Determine the (X, Y) coordinate at the center of the cell enclosing the given text.  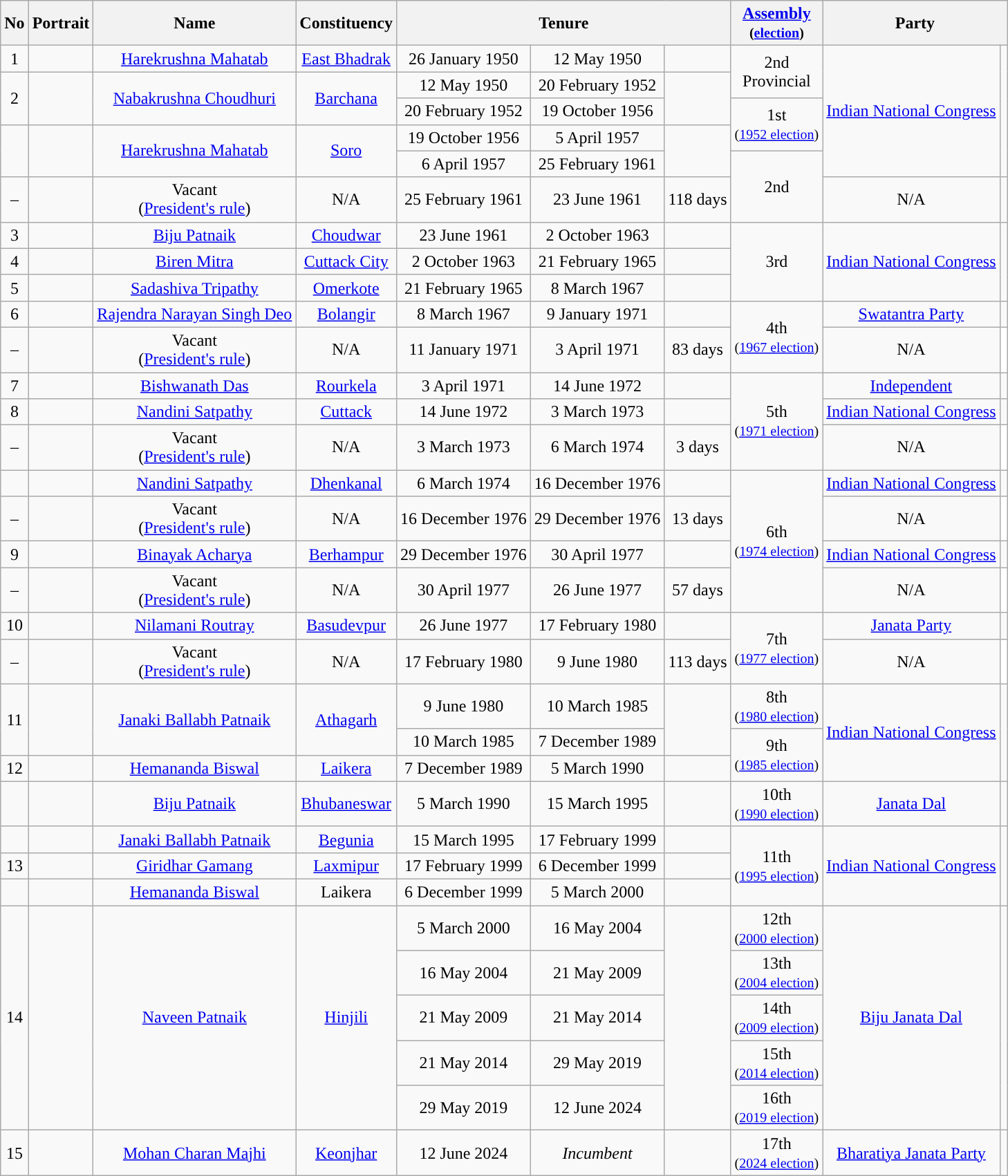
118 days (698, 199)
Independent (911, 385)
Dhenkanal (346, 483)
3rd (777, 261)
Party (915, 24)
Portrait (61, 24)
7th(1977 election) (777, 648)
Omerkote (346, 288)
26 January 1950 (464, 59)
17th(2024 election) (777, 1153)
Keonjhar (346, 1153)
13 days (698, 519)
4th(1967 election) (777, 336)
Janata Dal (911, 803)
10 (15, 626)
3 (15, 235)
Giridhar Gamang (195, 866)
Binayak Acharya (195, 554)
15 (15, 1153)
Sadashiva Tripathy (195, 288)
1st(1952 election) (777, 124)
Nilamani Routray (195, 626)
7 (15, 385)
Barchana (346, 98)
Tenure (564, 24)
14th(2009 election) (777, 1018)
8 (15, 412)
Assembly(election) (777, 24)
Rajendra Narayan Singh Deo (195, 314)
No (15, 24)
11 (15, 719)
Name (195, 24)
9th(1985 election) (777, 755)
57 days (698, 590)
4 (15, 261)
15th(2014 election) (777, 1063)
83 days (698, 350)
Choudwar (346, 235)
Janata Party (911, 626)
5th(1971 election) (777, 420)
10th(1990 election) (777, 803)
6 (15, 314)
12th(2000 election) (777, 928)
6th(1974 election) (777, 541)
Basudevpur (346, 626)
Mohan Charan Majhi (195, 1153)
3 days (698, 448)
Incumbent (597, 1153)
12 (15, 768)
Swatantra Party (911, 314)
13th(2004 election) (777, 973)
Biren Mitra (195, 261)
Bishwanath Das (195, 385)
Constituency (346, 24)
9 January 1971 (597, 314)
2nd (777, 187)
Rourkela (346, 385)
Soro (346, 151)
Bharatiya Janata Party (911, 1153)
Biju Janata Dal (911, 1018)
11 January 1971 (464, 350)
Cuttack (346, 412)
Begunia (346, 839)
13 (15, 866)
5 April 1957 (597, 138)
Berhampur (346, 554)
11th(1995 election) (777, 866)
14 (15, 1018)
Bolangir (346, 314)
6 April 1957 (464, 164)
Naveen Patnaik (195, 1018)
16th(2019 election) (777, 1108)
2ndProvincial (777, 72)
Laxmipur (346, 866)
Bhubaneswar (346, 803)
Cuttack City (346, 261)
Hinjili (346, 1018)
8th(1980 election) (777, 707)
1 (15, 59)
9 (15, 554)
Athagarh (346, 719)
Nabakrushna Choudhuri (195, 98)
5 (15, 288)
2 (15, 98)
East Bhadrak (346, 59)
113 days (698, 661)
